For the text-containing cell, return its midpoint in (x, y) coordinate format. 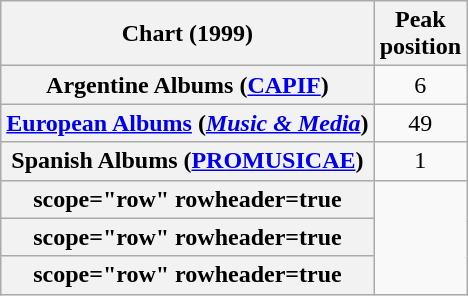
Chart (1999) (188, 34)
Peakposition (420, 34)
1 (420, 161)
Spanish Albums (PROMUSICAE) (188, 161)
49 (420, 123)
European Albums (Music & Media) (188, 123)
Argentine Albums (CAPIF) (188, 85)
6 (420, 85)
